Return (x, y) of the center of cell containing provided text 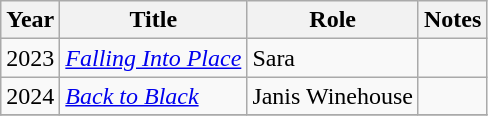
Back to Black (154, 96)
Title (154, 20)
Notes (452, 20)
2024 (30, 96)
2023 (30, 58)
Janis Winehouse (333, 96)
Year (30, 20)
Sara (333, 58)
Falling Into Place (154, 58)
Role (333, 20)
